Locate the cell with the specified text and output its (X, Y) center coordinate. 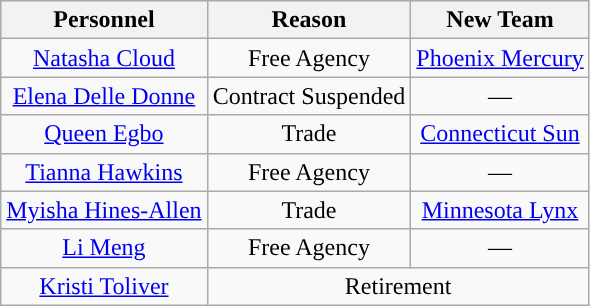
Elena Delle Donne (104, 96)
Natasha Cloud (104, 58)
Phoenix Mercury (500, 58)
Li Meng (104, 248)
Myisha Hines-Allen (104, 210)
Connecticut Sun (500, 134)
Retirement (398, 286)
Tianna Hawkins (104, 172)
Reason (309, 20)
New Team (500, 20)
Contract Suspended (309, 96)
Kristi Toliver (104, 286)
Queen Egbo (104, 134)
Minnesota Lynx (500, 210)
Personnel (104, 20)
